Find where the given text appears and provide that cell's center as [x, y] coordinate. 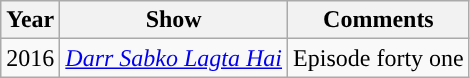
Year [30, 20]
Episode forty one [379, 58]
Darr Sabko Lagta Hai [174, 58]
Show [174, 20]
Comments [379, 20]
2016 [30, 58]
